Return the [x, y] coordinate for the center point of the cell that contains the specified text.  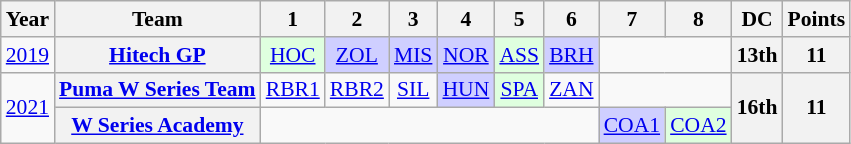
COA2 [698, 126]
RBR1 [293, 90]
Team [158, 19]
2 [357, 19]
16th [758, 108]
Year [28, 19]
8 [698, 19]
1 [293, 19]
3 [414, 19]
MIS [414, 55]
2021 [28, 108]
RBR2 [357, 90]
SPA [519, 90]
7 [632, 19]
W Series Academy [158, 126]
Hitech GP [158, 55]
NOR [466, 55]
SIL [414, 90]
ZOL [357, 55]
HOC [293, 55]
DC [758, 19]
Points [817, 19]
ASS [519, 55]
2019 [28, 55]
13th [758, 55]
ZAN [572, 90]
BRH [572, 55]
HUN [466, 90]
Puma W Series Team [158, 90]
6 [572, 19]
4 [466, 19]
COA1 [632, 126]
5 [519, 19]
